Determine the (X, Y) coordinate at the center of the cell enclosing the given text.  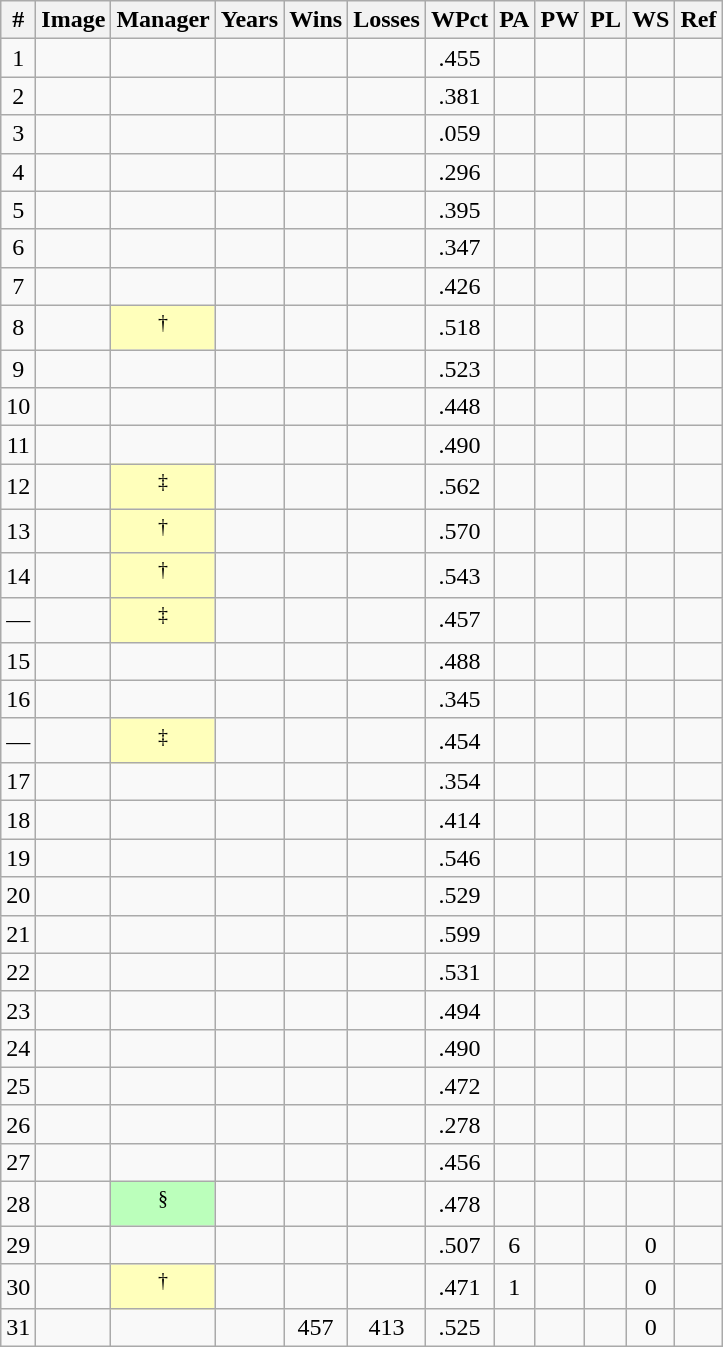
.454 (459, 740)
2 (18, 96)
.478 (459, 1204)
12 (18, 486)
.381 (459, 96)
.529 (459, 896)
5 (18, 210)
18 (18, 820)
7 (18, 286)
16 (18, 699)
.523 (459, 369)
Years (249, 20)
9 (18, 369)
.347 (459, 248)
.543 (459, 576)
20 (18, 896)
.518 (459, 328)
.426 (459, 286)
PW (560, 20)
27 (18, 1163)
§ (163, 1204)
24 (18, 1048)
28 (18, 1204)
.531 (459, 972)
31 (18, 1328)
.296 (459, 172)
.345 (459, 699)
.525 (459, 1328)
457 (316, 1328)
4 (18, 172)
13 (18, 532)
PL (606, 20)
.599 (459, 934)
.562 (459, 486)
17 (18, 782)
21 (18, 934)
29 (18, 1245)
.507 (459, 1245)
.472 (459, 1086)
.455 (459, 58)
22 (18, 972)
PA (514, 20)
10 (18, 407)
.494 (459, 1010)
11 (18, 445)
.457 (459, 620)
Wins (316, 20)
3 (18, 134)
19 (18, 858)
.471 (459, 1286)
WPct (459, 20)
25 (18, 1086)
.059 (459, 134)
.278 (459, 1124)
Ref (698, 20)
.546 (459, 858)
# (18, 20)
30 (18, 1286)
14 (18, 576)
23 (18, 1010)
.456 (459, 1163)
26 (18, 1124)
WS (650, 20)
.488 (459, 661)
.354 (459, 782)
8 (18, 328)
15 (18, 661)
Losses (387, 20)
413 (387, 1328)
Image (74, 20)
.395 (459, 210)
.448 (459, 407)
Manager (163, 20)
.414 (459, 820)
.570 (459, 532)
